Capture the cell that displays the provided text and extract its (x, y) central coordinate. 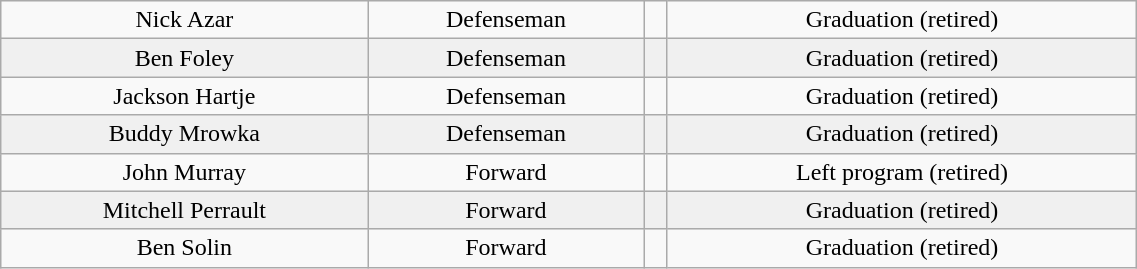
Buddy Mrowka (184, 134)
Jackson Hartje (184, 96)
John Murray (184, 172)
Nick Azar (184, 20)
Ben Foley (184, 58)
Ben Solin (184, 248)
Mitchell Perrault (184, 210)
Left program (retired) (902, 172)
